Scan for the cell matching the given text and deliver its [x, y] coordinate at center. 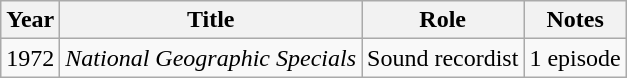
National Geographic Specials [211, 58]
1 episode [575, 58]
Notes [575, 20]
Year [30, 20]
Sound recordist [443, 58]
Role [443, 20]
Title [211, 20]
1972 [30, 58]
